Pinpoint the cell where the given text exists, returning its (x, y) midpoint coordinate. 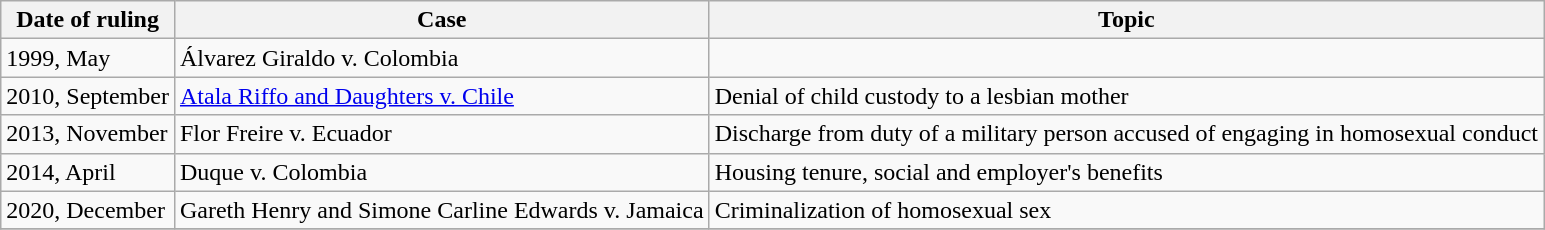
2010, September (88, 96)
2014, April (88, 172)
1999, May (88, 58)
Discharge from duty of a military person accused of engaging in homosexual conduct (1126, 134)
Flor Freire v. Ecuador (442, 134)
Atala Riffo and Daughters v. Chile (442, 96)
Duque v. Colombia (442, 172)
Housing tenure, social and employer's benefits (1126, 172)
Gareth Henry and Simone Carline Edwards v. Jamaica (442, 210)
Date of ruling (88, 20)
2013, November (88, 134)
Álvarez Giraldo v. Colombia (442, 58)
Denial of child custody to a lesbian mother (1126, 96)
Topic (1126, 20)
Criminalization of homosexual sex (1126, 210)
2020, December (88, 210)
Case (442, 20)
